Detect which cell encompasses the target text, then output its (x, y) center coordinate. 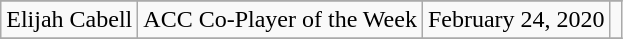
February 24, 2020 (516, 20)
ACC Co-Player of the Week (280, 20)
Elijah Cabell (70, 20)
